Locate the cell with the specified text and output its (X, Y) center coordinate. 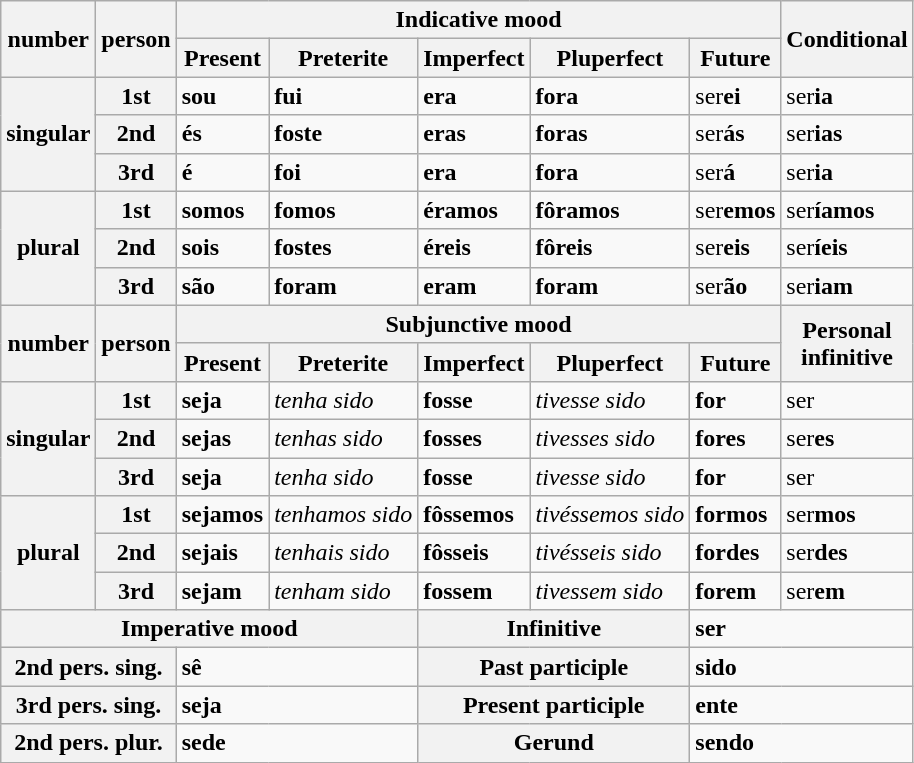
seriam (847, 286)
fôssemos (474, 515)
sejam (222, 591)
3rd pers. sing. (89, 705)
fossem (474, 591)
tivésseis sido (610, 553)
serás (736, 134)
és (222, 134)
seremos (736, 210)
são (222, 286)
fôreis (610, 248)
foras (610, 134)
fores (736, 438)
sois (222, 248)
ente (802, 705)
sido (802, 667)
tivéssemos sido (610, 515)
foste (344, 134)
tivesses sido (610, 438)
Infinitive (554, 629)
forem (736, 591)
sou (222, 96)
sede (296, 743)
sereis (736, 248)
eras (474, 134)
somos (222, 210)
fomos (344, 210)
eram (474, 286)
Gerund (554, 743)
2nd pers. sing. (89, 667)
fôsseis (474, 553)
fui (344, 96)
serias (847, 134)
tenhais sido (344, 553)
sejais (222, 553)
seríamos (847, 210)
é (222, 172)
serem (847, 591)
serdes (847, 553)
fordes (736, 553)
fôramos (610, 210)
Present participle (554, 705)
Conditional (847, 39)
éramos (474, 210)
Subjunctive mood (478, 324)
Personal infinitive (847, 343)
tenham sido (344, 591)
seres (847, 438)
fosses (474, 438)
2nd pers. plur. (89, 743)
Imperative mood (210, 629)
éreis (474, 248)
Indicative mood (478, 20)
fostes (344, 248)
tivessem sido (610, 591)
seríeis (847, 248)
sejas (222, 438)
sê (296, 667)
sendo (802, 743)
serei (736, 96)
foi (344, 172)
tenhas sido (344, 438)
Past participle (554, 667)
sermos (847, 515)
sejamos (222, 515)
será (736, 172)
serão (736, 286)
tenhamos sido (344, 515)
formos (736, 515)
